Return the [X, Y] coordinate for the center point of the cell that contains the specified text.  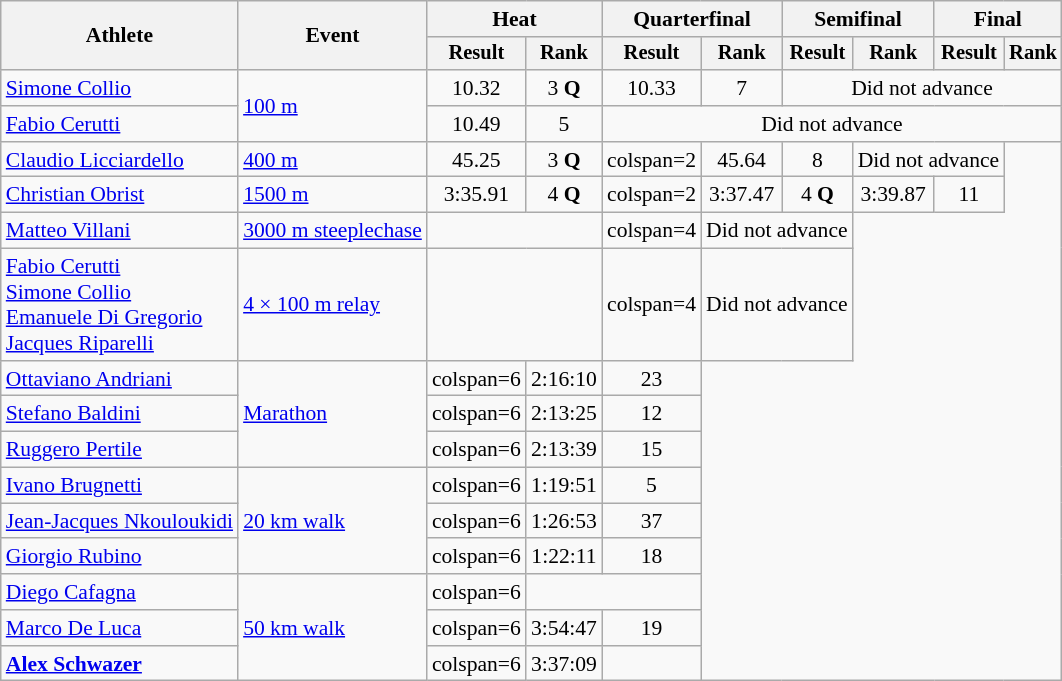
3:54:47 [564, 628]
10.49 [476, 124]
19 [652, 628]
4 × 100 m relay [332, 305]
Ivano Brugnetti [120, 486]
100 m [332, 106]
37 [652, 521]
Claudio Licciardello [120, 160]
Fabio Cerutti [120, 124]
Ruggero Pertile [120, 450]
Heat [514, 19]
8 [817, 160]
3:39.87 [894, 195]
45.64 [742, 160]
2:13:39 [564, 450]
Christian Obrist [120, 195]
Quarterfinal [692, 19]
3000 m steeplechase [332, 231]
10.32 [476, 88]
Fabio CeruttiSimone CollioEmanuele Di GregorioJacques Riparelli [120, 305]
1:26:53 [564, 521]
400 m [332, 160]
2:16:10 [564, 379]
3:37.47 [742, 195]
Ottaviano Andriani [120, 379]
1:19:51 [564, 486]
18 [652, 557]
Marco De Luca [120, 628]
Matteo Villani [120, 231]
Athlete [120, 36]
11 [969, 195]
7 [742, 88]
1500 m [332, 195]
Marathon [332, 414]
Diego Cafagna [120, 592]
Semifinal [858, 19]
10.33 [652, 88]
45.25 [476, 160]
Stefano Baldini [120, 414]
3:35.91 [476, 195]
Simone Collio [120, 88]
12 [652, 414]
50 km walk [332, 628]
Final [998, 19]
Jean-Jacques Nkouloukidi [120, 521]
Giorgio Rubino [120, 557]
15 [652, 450]
1:22:11 [564, 557]
20 km walk [332, 522]
2:13:25 [564, 414]
Event [332, 36]
23 [652, 379]
